Determine the (X, Y) coordinate at the center of the cell enclosing the given text.  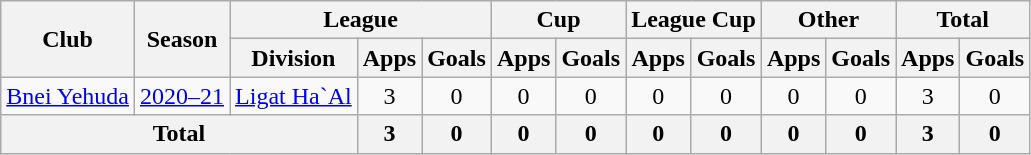
Ligat Ha`Al (294, 96)
League (361, 20)
League Cup (694, 20)
Club (68, 39)
Season (182, 39)
Division (294, 58)
Cup (558, 20)
Bnei Yehuda (68, 96)
2020–21 (182, 96)
Other (828, 20)
